Identify which cell holds the provided text, then report its [x, y] central coordinate. 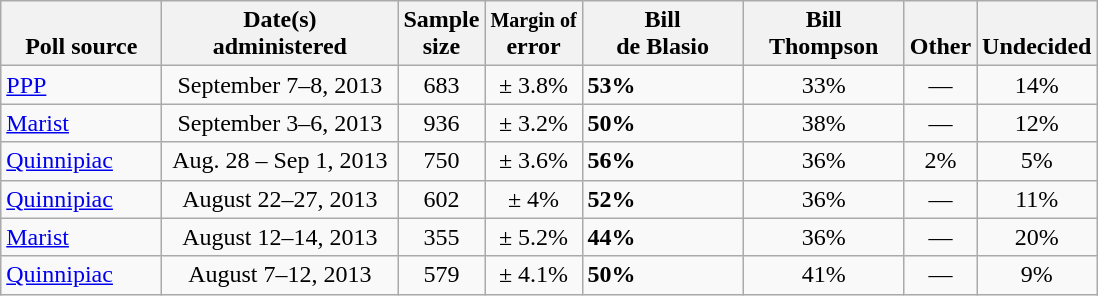
9% [1037, 275]
52% [662, 199]
August 12–14, 2013 [280, 237]
± 5.2% [534, 237]
20% [1037, 237]
± 4% [534, 199]
Margin oferror [534, 34]
602 [442, 199]
BillThompson [824, 34]
5% [1037, 161]
12% [1037, 123]
355 [442, 237]
53% [662, 85]
Billde Blasio [662, 34]
August 7–12, 2013 [280, 275]
11% [1037, 199]
Date(s)administered [280, 34]
± 3.2% [534, 123]
August 22–27, 2013 [280, 199]
44% [662, 237]
± 4.1% [534, 275]
750 [442, 161]
Undecided [1037, 34]
Aug. 28 – Sep 1, 2013 [280, 161]
683 [442, 85]
579 [442, 275]
56% [662, 161]
± 3.8% [534, 85]
936 [442, 123]
38% [824, 123]
± 3.6% [534, 161]
41% [824, 275]
Samplesize [442, 34]
Poll source [82, 34]
2% [940, 161]
September 7–8, 2013 [280, 85]
14% [1037, 85]
Other [940, 34]
September 3–6, 2013 [280, 123]
PPP [82, 85]
33% [824, 85]
